Provide the [X, Y] coordinate of the cell's center where the given text is located.  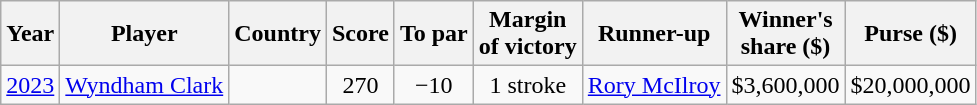
Country [278, 34]
Rory McIlroy [654, 85]
Player [144, 34]
Winner'sshare ($) [786, 34]
To par [434, 34]
Score [360, 34]
Purse ($) [910, 34]
−10 [434, 85]
Marginof victory [528, 34]
270 [360, 85]
2023 [30, 85]
$3,600,000 [786, 85]
Year [30, 34]
Runner-up [654, 34]
Wyndham Clark [144, 85]
$20,000,000 [910, 85]
1 stroke [528, 85]
